Return (X, Y) of the center of cell containing provided text 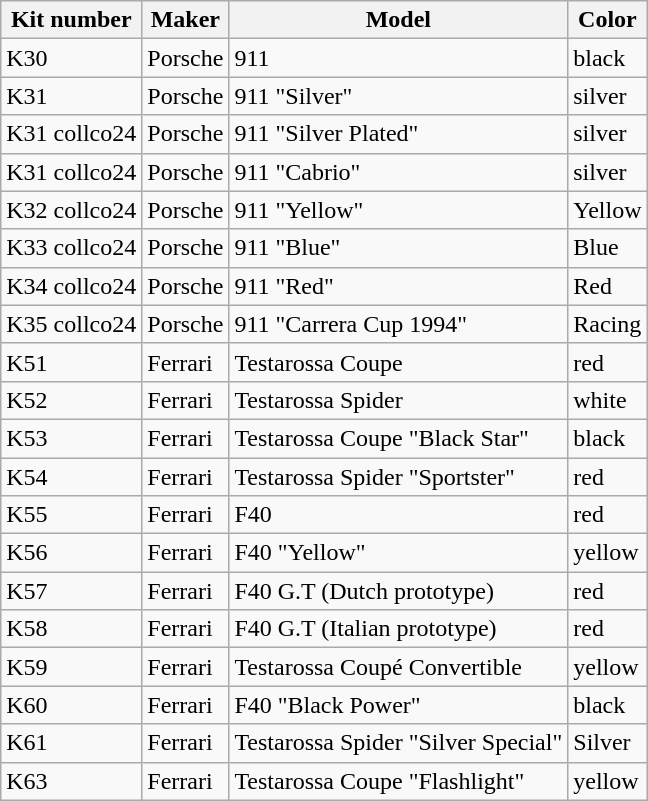
K53 (72, 438)
white (608, 400)
K55 (72, 515)
F40 "Yellow" (398, 553)
K56 (72, 553)
911 "Silver Plated" (398, 134)
K51 (72, 362)
K59 (72, 667)
911 "Yellow" (398, 210)
Testarossa Coupe "Flashlight" (398, 781)
Testarossa Coupe "Black Star" (398, 438)
911 "Blue" (398, 248)
Testarossa Coupé Convertible (398, 667)
Model (398, 20)
911 "Carrera Cup 1994" (398, 324)
Silver (608, 743)
911 (398, 58)
Maker (186, 20)
Testarossa Spider "Sportster" (398, 477)
K57 (72, 591)
K61 (72, 743)
K34 collco24 (72, 286)
Kit number (72, 20)
K32 collco24 (72, 210)
F40 "Black Power" (398, 705)
Yellow (608, 210)
Blue (608, 248)
F40 G.T (Dutch prototype) (398, 591)
Testarossa Coupe (398, 362)
Racing (608, 324)
K60 (72, 705)
K54 (72, 477)
911 "Silver" (398, 96)
F40 G.T (Italian prototype) (398, 629)
K30 (72, 58)
K58 (72, 629)
911 "Red" (398, 286)
Testarossa Spider (398, 400)
911 "Cabrio" (398, 172)
K35 collco24 (72, 324)
K33 collco24 (72, 248)
K52 (72, 400)
Testarossa Spider "Silver Special" (398, 743)
F40 (398, 515)
Red (608, 286)
K31 (72, 96)
Color (608, 20)
K63 (72, 781)
